Extract the (x, y) coordinate from the center of the cell holding the provided text.  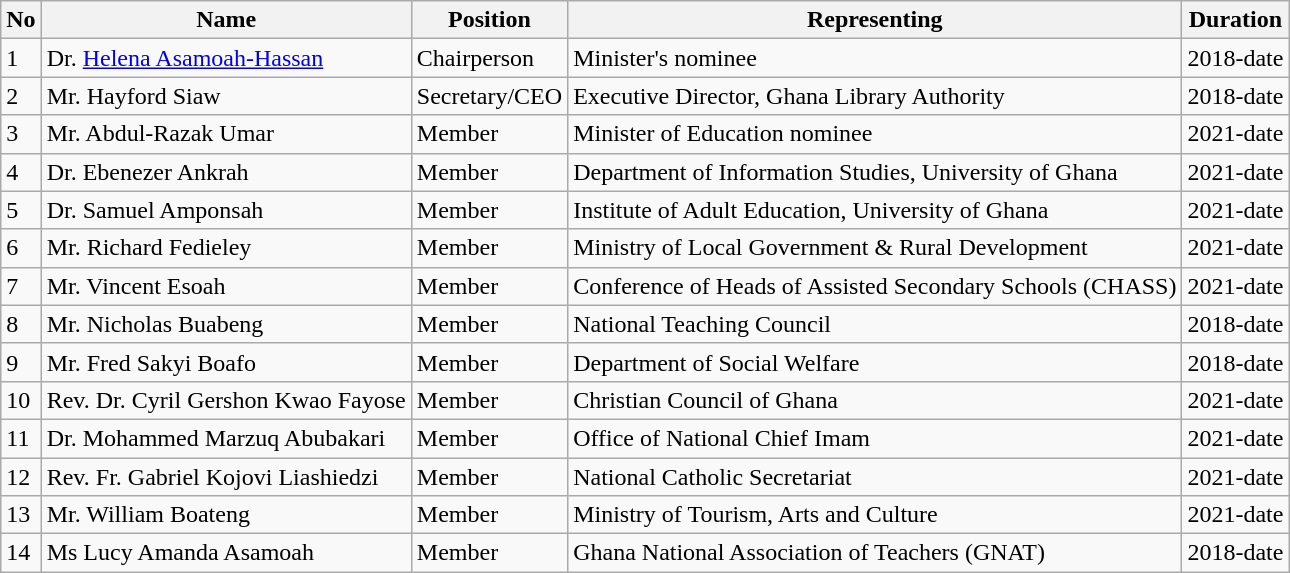
Mr. Richard Fedieley (226, 248)
Position (489, 20)
Name (226, 20)
Mr. Abdul-Razak Umar (226, 134)
National Catholic Secretariat (875, 477)
Ms Lucy Amanda Asamoah (226, 553)
National Teaching Council (875, 324)
Office of National Chief Imam (875, 438)
14 (21, 553)
Mr. William Boateng (226, 515)
4 (21, 172)
Rev. Fr. Gabriel Kojovi Liashiedzi (226, 477)
Ministry of Local Government & Rural Development (875, 248)
Ghana National Association of Teachers (GNAT) (875, 553)
Minister's nominee (875, 58)
Secretary/CEO (489, 96)
Representing (875, 20)
Dr. Ebenezer Ankrah (226, 172)
Executive Director, Ghana Library Authority (875, 96)
Rev. Dr. Cyril Gershon Kwao Fayose (226, 400)
11 (21, 438)
Dr. Samuel Amponsah (226, 210)
9 (21, 362)
6 (21, 248)
Minister of Education nominee (875, 134)
13 (21, 515)
2 (21, 96)
Dr. Helena Asamoah-Hassan (226, 58)
Department of Information Studies, University of Ghana (875, 172)
Chairperson (489, 58)
Dr. Mohammed Marzuq Abubakari (226, 438)
12 (21, 477)
Ministry of Tourism, Arts and Culture (875, 515)
Mr. Nicholas Buabeng (226, 324)
No (21, 20)
3 (21, 134)
10 (21, 400)
1 (21, 58)
Department of Social Welfare (875, 362)
7 (21, 286)
Conference of Heads of Assisted Secondary Schools (CHASS) (875, 286)
5 (21, 210)
Mr. Vincent Esoah (226, 286)
Mr. Hayford Siaw (226, 96)
Christian Council of Ghana (875, 400)
Institute of Adult Education, University of Ghana (875, 210)
Mr. Fred Sakyi Boafo (226, 362)
8 (21, 324)
Duration (1236, 20)
